Capture the cell that displays the provided text and extract its (x, y) central coordinate. 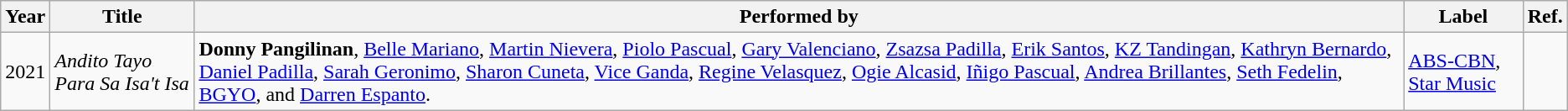
2021 (25, 71)
Label (1463, 17)
Ref. (1545, 17)
Year (25, 17)
Andito Tayo Para Sa Isa't Isa (122, 71)
ABS-CBN, Star Music (1463, 71)
Performed by (799, 17)
Title (122, 17)
